Search for the cell housing the specified text and yield its [X, Y] center coordinate. 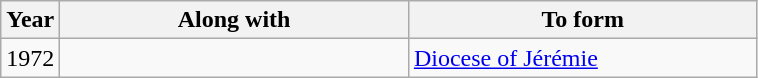
1972 [30, 58]
To form [582, 20]
Year [30, 20]
Along with [234, 20]
Diocese of Jérémie [582, 58]
